Capture the cell that displays the provided text and extract its [x, y] central coordinate. 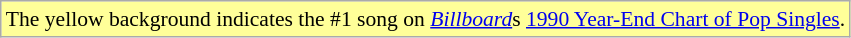
The yellow background indicates the #1 song on Billboards 1990 Year-End Chart of Pop Singles. [426, 19]
